Pinpoint the cell where the given text exists, returning its [X, Y] midpoint coordinate. 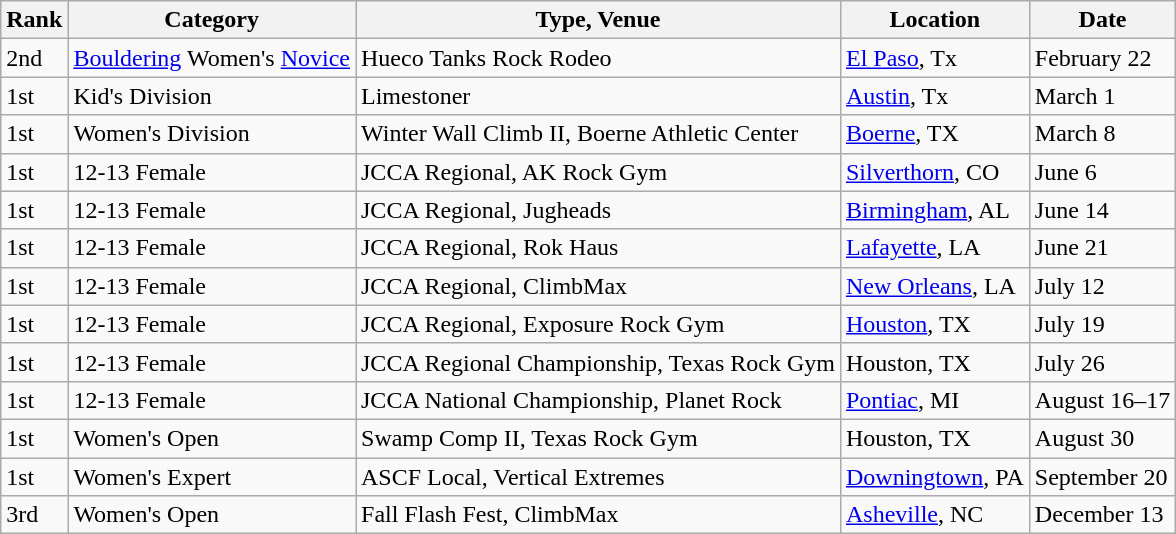
Winter Wall Climb II, Boerne Athletic Center [598, 134]
2nd [34, 58]
Hueco Tanks Rock Rodeo [598, 58]
JCCA Regional Championship, Texas Rock Gym [598, 362]
Limestoner [598, 96]
JCCA Regional, ClimbMax [598, 286]
ASCF Local, Vertical Extremes [598, 477]
June 21 [1102, 248]
July 12 [1102, 286]
March 1 [1102, 96]
3rd [34, 515]
September 20 [1102, 477]
Asheville, NC [934, 515]
Bouldering Women's Novice [212, 58]
March 8 [1102, 134]
El Paso, Tx [934, 58]
Location [934, 20]
New Orleans, LA [934, 286]
JCCA National Championship, Planet Rock [598, 400]
June 14 [1102, 210]
Boerne, TX [934, 134]
Category [212, 20]
Downingtown, PA [934, 477]
Swamp Comp II, Texas Rock Gym [598, 438]
Date [1102, 20]
JCCA Regional, Jugheads [598, 210]
July 19 [1102, 324]
Women's Expert [212, 477]
Kid's Division [212, 96]
February 22 [1102, 58]
Austin, Tx [934, 96]
Birmingham, AL [934, 210]
July 26 [1102, 362]
Silverthorn, CO [934, 172]
June 6 [1102, 172]
JCCA Regional, Rok Haus [598, 248]
JCCA Regional, Exposure Rock Gym [598, 324]
Women's Division [212, 134]
August 30 [1102, 438]
Type, Venue [598, 20]
Lafayette, LA [934, 248]
December 13 [1102, 515]
August 16–17 [1102, 400]
JCCA Regional, AK Rock Gym [598, 172]
Fall Flash Fest, ClimbMax [598, 515]
Rank [34, 20]
Pontiac, MI [934, 400]
